Return the [X, Y] coordinate for the center point of the cell that contains the specified text.  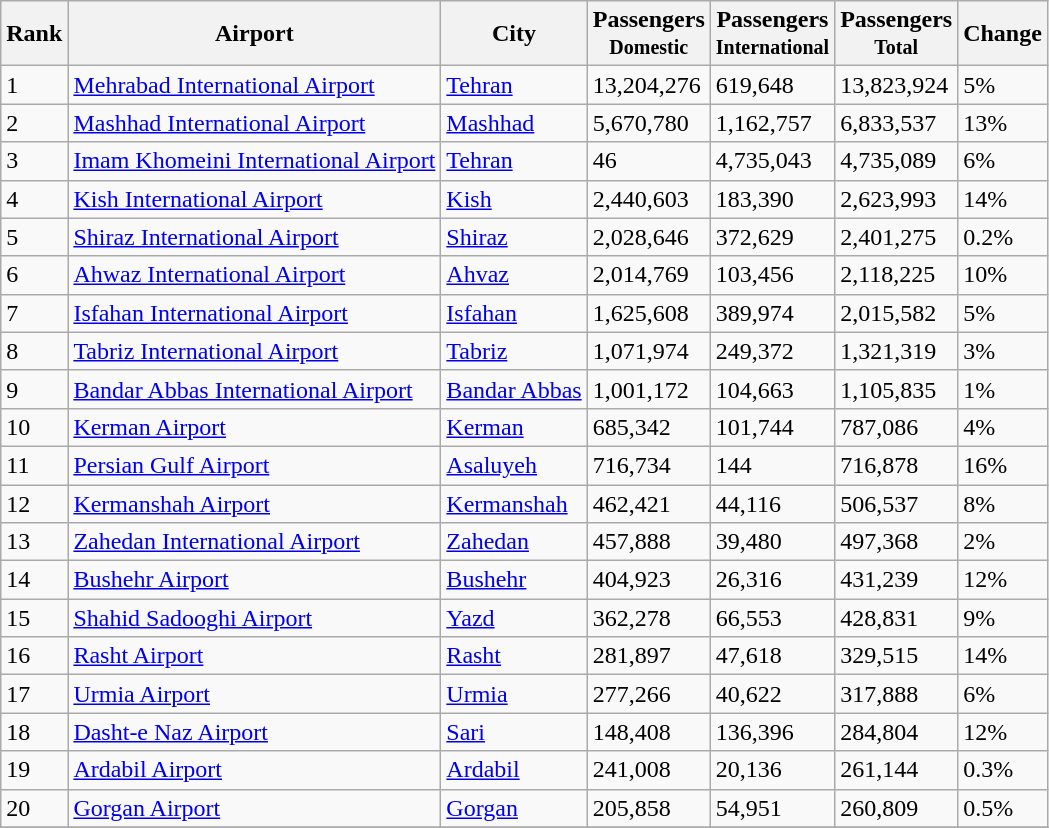
40,622 [772, 694]
205,858 [648, 808]
1,625,608 [648, 313]
261,144 [896, 770]
431,239 [896, 580]
Tabriz International Airport [254, 351]
19 [34, 770]
136,396 [772, 732]
4% [1003, 427]
506,537 [896, 503]
Kermanshah Airport [254, 503]
Bandar Abbas International Airport [254, 389]
329,515 [896, 656]
PassengersDomestic [648, 34]
47,618 [772, 656]
1,321,319 [896, 351]
13% [1003, 123]
66,553 [772, 618]
Isfahan International Airport [254, 313]
6 [34, 275]
0.3% [1003, 770]
11 [34, 465]
4,735,043 [772, 161]
10 [34, 427]
16 [34, 656]
10% [1003, 275]
457,888 [648, 542]
15 [34, 618]
13,823,924 [896, 85]
284,804 [896, 732]
497,368 [896, 542]
Mehrabad International Airport [254, 85]
Zahedan [514, 542]
Asaluyeh [514, 465]
Kerman [514, 427]
8 [34, 351]
462,421 [648, 503]
619,648 [772, 85]
Kish International Airport [254, 199]
2,015,582 [896, 313]
17 [34, 694]
46 [648, 161]
1,162,757 [772, 123]
428,831 [896, 618]
2,440,603 [648, 199]
Ahvaz [514, 275]
City [514, 34]
104,663 [772, 389]
Mashhad [514, 123]
Zahedan International Airport [254, 542]
Dasht-e Naz Airport [254, 732]
Imam Khomeini International Airport [254, 161]
Shiraz International Airport [254, 237]
144 [772, 465]
8% [1003, 503]
Rasht Airport [254, 656]
14 [34, 580]
5 [34, 237]
1,001,172 [648, 389]
Bushehr Airport [254, 580]
12 [34, 503]
Kish [514, 199]
13,204,276 [648, 85]
260,809 [896, 808]
44,116 [772, 503]
103,456 [772, 275]
9 [34, 389]
1 [34, 85]
2 [34, 123]
5,670,780 [648, 123]
3% [1003, 351]
Bushehr [514, 580]
Mashhad International Airport [254, 123]
389,974 [772, 313]
685,342 [648, 427]
2,014,769 [648, 275]
Urmia Airport [254, 694]
PassengersTotal [896, 34]
0.2% [1003, 237]
Ahwaz International Airport [254, 275]
13 [34, 542]
372,629 [772, 237]
1% [1003, 389]
Rank [34, 34]
54,951 [772, 808]
Ardabil Airport [254, 770]
Isfahan [514, 313]
Urmia [514, 694]
716,734 [648, 465]
Rasht [514, 656]
3 [34, 161]
2,401,275 [896, 237]
20 [34, 808]
Bandar Abbas [514, 389]
Sari [514, 732]
404,923 [648, 580]
148,408 [648, 732]
362,278 [648, 618]
Change [1003, 34]
6,833,537 [896, 123]
716,878 [896, 465]
787,086 [896, 427]
Yazd [514, 618]
1,105,835 [896, 389]
9% [1003, 618]
PassengersInternational [772, 34]
1,071,974 [648, 351]
317,888 [896, 694]
0.5% [1003, 808]
Airport [254, 34]
249,372 [772, 351]
4,735,089 [896, 161]
Kermanshah [514, 503]
Kerman Airport [254, 427]
39,480 [772, 542]
26,316 [772, 580]
277,266 [648, 694]
Gorgan Airport [254, 808]
Persian Gulf Airport [254, 465]
241,008 [648, 770]
Tabriz [514, 351]
183,390 [772, 199]
Gorgan [514, 808]
2,118,225 [896, 275]
16% [1003, 465]
101,744 [772, 427]
18 [34, 732]
7 [34, 313]
2% [1003, 542]
4 [34, 199]
2,623,993 [896, 199]
Shahid Sadooghi Airport [254, 618]
Shiraz [514, 237]
20,136 [772, 770]
2,028,646 [648, 237]
281,897 [648, 656]
Ardabil [514, 770]
